Provide the [X, Y] coordinate of the cell's center where the given text is located.  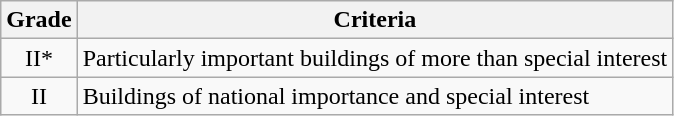
II* [39, 58]
Particularly important buildings of more than special interest [375, 58]
Criteria [375, 20]
II [39, 96]
Buildings of national importance and special interest [375, 96]
Grade [39, 20]
